Capture the cell that displays the provided text and extract its (X, Y) central coordinate. 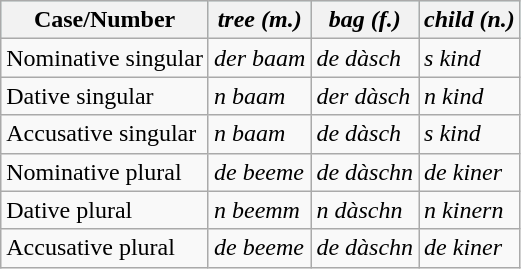
n beemm (259, 210)
child (n.) (470, 20)
tree (m.) (259, 20)
n kinern (470, 210)
Case/Number (105, 20)
n dàschn (365, 210)
bag (f.) (365, 20)
Nominative singular (105, 58)
Nominative plural (105, 172)
der dàsch (365, 96)
der baam (259, 58)
n kind (470, 96)
Dative plural (105, 210)
Accusative singular (105, 134)
Dative singular (105, 96)
Accusative plural (105, 248)
